Capture the cell that displays the provided text and extract its [x, y] central coordinate. 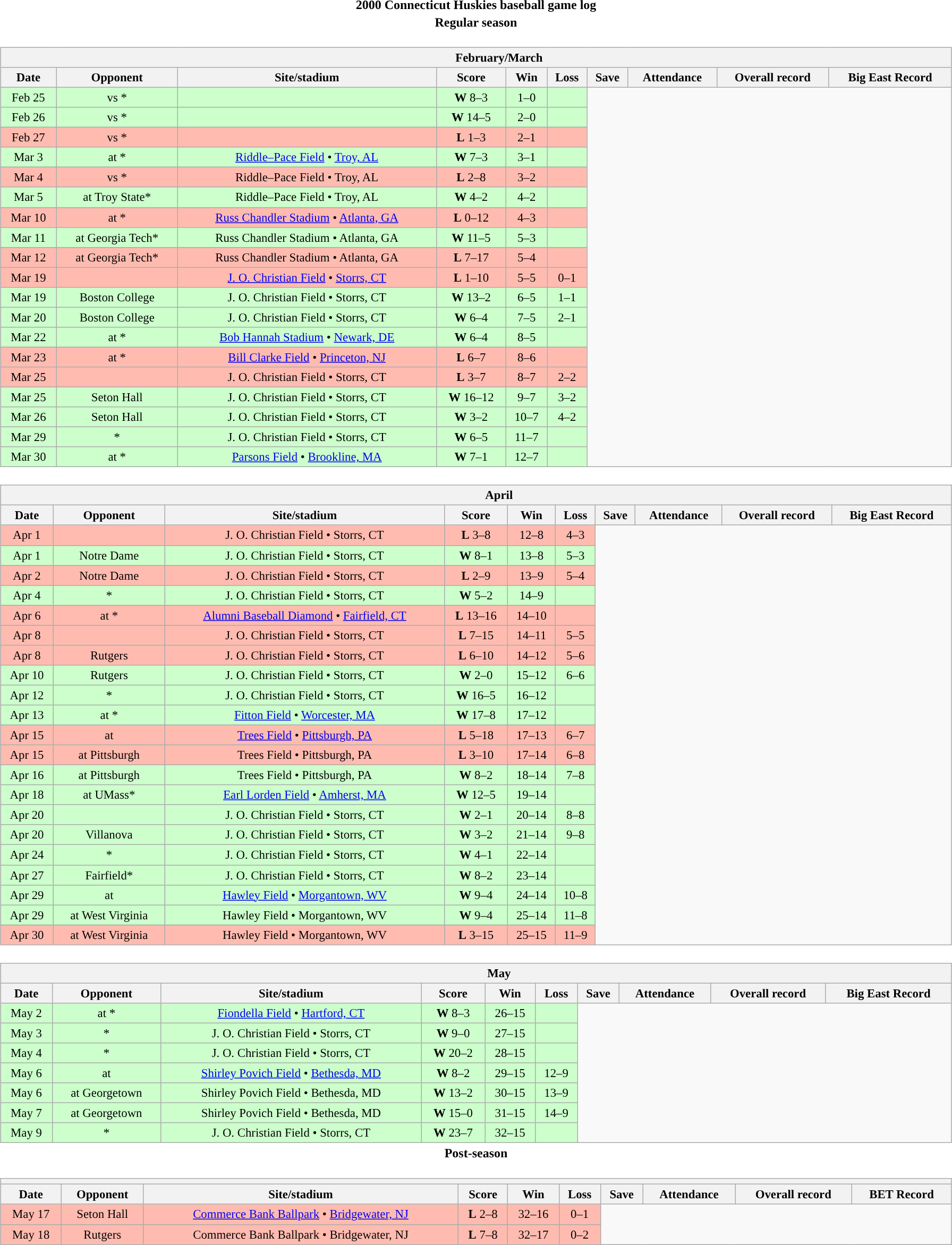
W 6–5 [471, 437]
15–12 [531, 675]
Mar 12 [29, 257]
Fairfield* [109, 875]
W 16–5 [476, 695]
Mar 29 [29, 437]
W 2–0 [476, 675]
May [476, 973]
Mar 30 [29, 457]
20–14 [531, 815]
W 7–3 [471, 157]
14–11 [531, 635]
8–7 [527, 377]
2–0 [527, 117]
Feb 25 [29, 97]
February/March [476, 57]
at Troy State* [117, 197]
Apr 10 [27, 675]
31–15 [510, 1113]
May 3 [27, 1033]
32–15 [510, 1133]
April [476, 495]
L 5–18 [476, 735]
Feb 27 [29, 138]
12–9 [557, 1073]
17–13 [531, 735]
27–15 [510, 1033]
32–16 [533, 1214]
Mar 26 [29, 417]
16–12 [531, 695]
Fiondella Field • Hartford, CT [291, 1013]
W 14–5 [471, 117]
17–14 [531, 755]
32–17 [533, 1234]
Bob Hannah Stadium • Newark, DE [307, 337]
26–15 [510, 1013]
May 4 [27, 1053]
Mar 4 [29, 177]
L 6–7 [471, 357]
W 15–0 [453, 1113]
19–14 [531, 795]
8–5 [527, 337]
May 9 [27, 1133]
L 2–9 [476, 575]
3–1 [527, 157]
22–14 [531, 855]
8–6 [527, 357]
Earl Lorden Field • Amherst, MA [304, 795]
W 5–2 [476, 595]
7–8 [576, 775]
L 3–15 [476, 935]
Parsons Field • Brookline, MA [307, 457]
Apr 16 [27, 775]
Mar 10 [29, 217]
L 3–7 [471, 377]
28–15 [510, 1053]
Feb 26 [29, 117]
W 7–1 [471, 457]
Apr 12 [27, 695]
10–7 [527, 417]
17–12 [531, 715]
L 3–10 [476, 755]
L 6–10 [476, 655]
11–7 [527, 437]
30–15 [510, 1093]
May 7 [27, 1113]
L 7–15 [476, 635]
13–8 [531, 555]
9–7 [527, 397]
W 23–7 [453, 1133]
Fitton Field • Worcester, MA [304, 715]
W 17–8 [476, 715]
Apr 2 [27, 575]
Mar 20 [29, 317]
6–5 [527, 297]
8–8 [576, 815]
W 2–1 [476, 815]
29–15 [510, 1073]
W 9–0 [453, 1033]
21–14 [531, 835]
L 3–8 [476, 535]
Apr 13 [27, 715]
W 16–12 [471, 397]
Apr 4 [27, 595]
L 7–17 [471, 257]
Mar 11 [29, 238]
10–8 [576, 895]
14–10 [531, 615]
Apr 24 [27, 855]
W 4–1 [476, 855]
Alumni Baseball Diamond • Fairfield, CT [304, 615]
BET Record [902, 1195]
Apr 30 [27, 935]
5–6 [576, 655]
at UMass* [109, 795]
W 4–2 [471, 197]
L 1–10 [471, 277]
12–8 [531, 535]
9–8 [576, 835]
Mar 3 [29, 157]
May 17 [31, 1214]
11–9 [576, 935]
1–1 [567, 297]
12–7 [527, 457]
6–6 [576, 675]
24–14 [531, 895]
L 7–8 [482, 1234]
Mar 23 [29, 357]
11–8 [576, 915]
25–14 [531, 915]
May 18 [31, 1234]
14–12 [531, 655]
Villanova [109, 835]
W 11–5 [471, 238]
18–14 [531, 775]
W 8–1 [476, 555]
6–7 [576, 735]
23–14 [531, 875]
L 13–16 [476, 615]
2–2 [567, 377]
L 1–3 [471, 138]
L 0–12 [471, 217]
0–2 [580, 1234]
Mar 22 [29, 337]
Mar 5 [29, 197]
W 12–5 [476, 795]
25–15 [531, 935]
Apr 18 [27, 795]
May 2 [27, 1013]
Bill Clarke Field • Princeton, NJ [307, 357]
Apr 27 [27, 875]
6–8 [576, 755]
7–5 [527, 317]
1–0 [527, 97]
W 20–2 [453, 1053]
Apr 6 [27, 615]
